Return the [x, y] coordinate for the center point of the cell that contains the specified text.  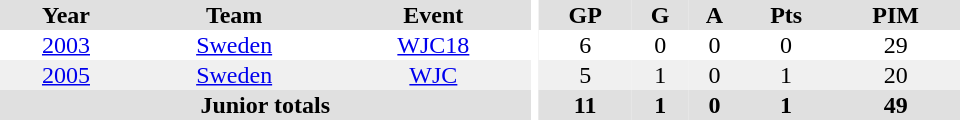
2005 [66, 75]
20 [896, 75]
11 [585, 105]
GP [585, 15]
Pts [786, 15]
Team [234, 15]
6 [585, 45]
A [714, 15]
PIM [896, 15]
WJC18 [433, 45]
29 [896, 45]
G [660, 15]
2003 [66, 45]
Junior totals [265, 105]
5 [585, 75]
WJC [433, 75]
Event [433, 15]
Year [66, 15]
49 [896, 105]
